Provide the [x, y] coordinate of the cell's center where the given text is located.  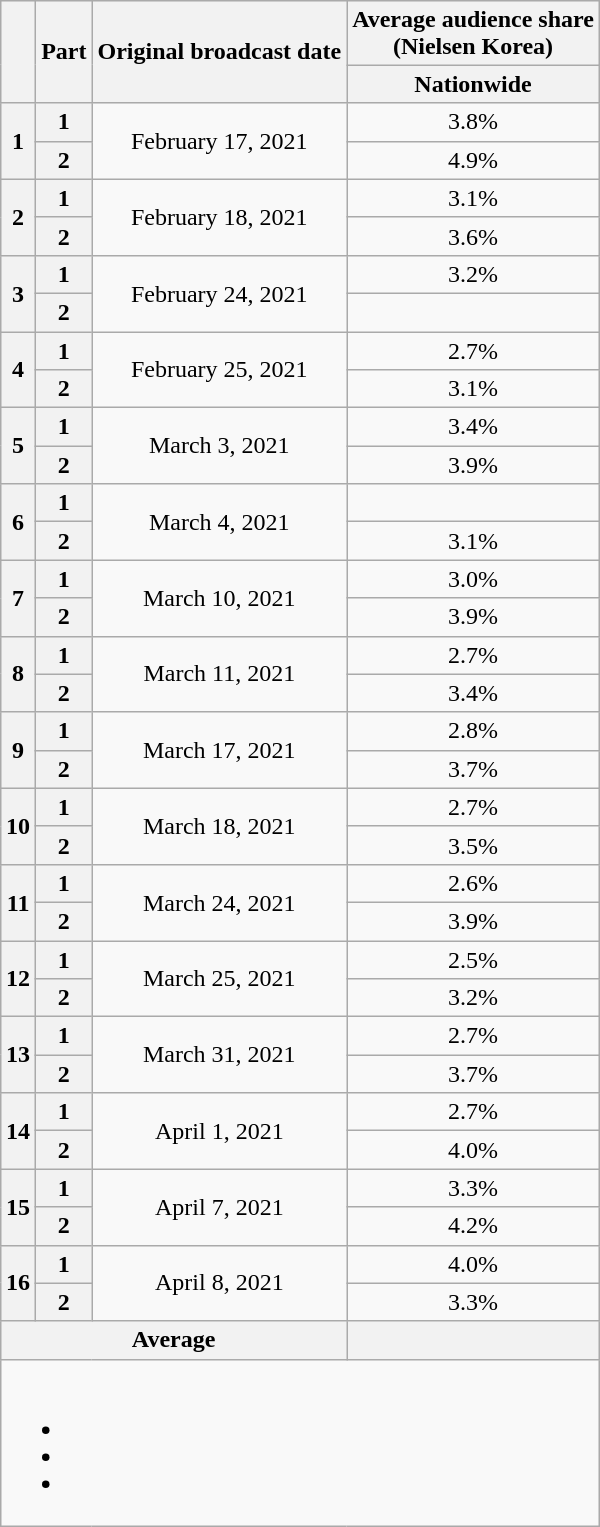
March 10, 2021 [220, 598]
March 11, 2021 [220, 674]
16 [18, 1283]
6 [18, 522]
Part [64, 52]
Original broadcast date [220, 52]
12 [18, 978]
March 4, 2021 [220, 522]
March 17, 2021 [220, 750]
April 1, 2021 [220, 1131]
March 25, 2021 [220, 978]
February 17, 2021 [220, 141]
Average [174, 1340]
2.6% [474, 883]
2.8% [474, 731]
2.5% [474, 959]
4.2% [474, 1226]
14 [18, 1131]
February 25, 2021 [220, 370]
3.0% [474, 579]
7 [18, 598]
March 31, 2021 [220, 1055]
4.9% [474, 160]
March 3, 2021 [220, 446]
15 [18, 1207]
April 7, 2021 [220, 1207]
February 24, 2021 [220, 293]
13 [18, 1055]
4 [18, 370]
Nationwide [474, 84]
3.6% [474, 236]
3.5% [474, 845]
8 [18, 674]
3.8% [474, 122]
10 [18, 826]
3 [18, 293]
February 18, 2021 [220, 217]
11 [18, 902]
Average audience share(Nielsen Korea) [474, 32]
9 [18, 750]
April 8, 2021 [220, 1283]
5 [18, 446]
March 24, 2021 [220, 902]
March 18, 2021 [220, 826]
